Detect which cell encompasses the target text, then output its (X, Y) center coordinate. 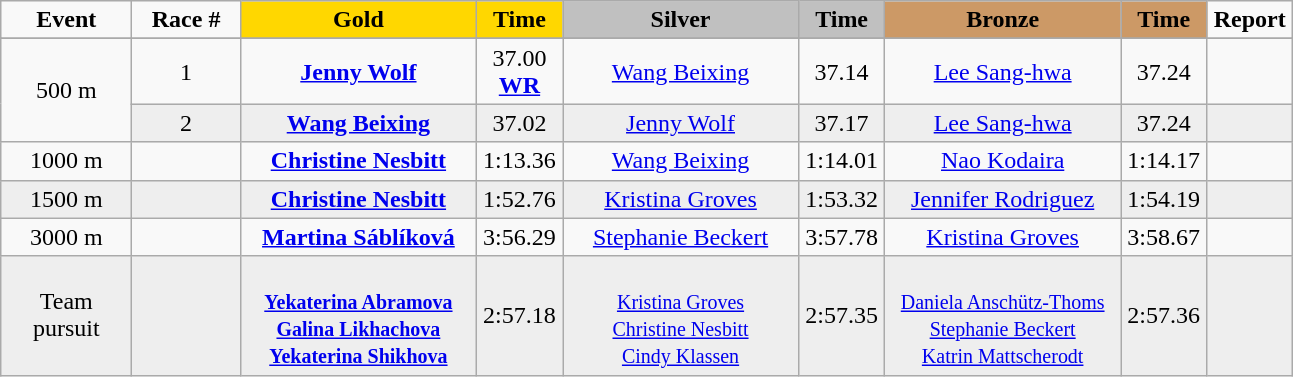
1500 m (66, 199)
1:13.36 (519, 161)
Team pursuit (66, 316)
500 m (66, 90)
Event (66, 20)
1:52.76 (519, 199)
Gold (358, 20)
37.00WR (519, 72)
Daniela Anschütz-ThomsStephanie BeckertKatrin Mattscherodt (1003, 316)
Stephanie Beckert (680, 237)
1 (186, 72)
Yekaterina AbramovaGalina LikhachovaYekaterina Shikhova (358, 316)
Kristina GrovesChristine NesbittCindy Klassen (680, 316)
1:14.17 (1164, 161)
37.14 (842, 72)
3:56.29 (519, 237)
Race # (186, 20)
1:54.19 (1164, 199)
1:14.01 (842, 161)
3000 m (66, 237)
2:57.18 (519, 316)
3:58.67 (1164, 237)
Nao Kodaira (1003, 161)
37.02 (519, 123)
1000 m (66, 161)
Martina Sáblíková (358, 237)
3:57.78 (842, 237)
Silver (680, 20)
2:57.36 (1164, 316)
1:53.32 (842, 199)
Bronze (1003, 20)
2 (186, 123)
2:57.35 (842, 316)
37.17 (842, 123)
Jennifer Rodriguez (1003, 199)
Report (1250, 20)
